Scan for the cell matching the given text and deliver its (x, y) coordinate at center. 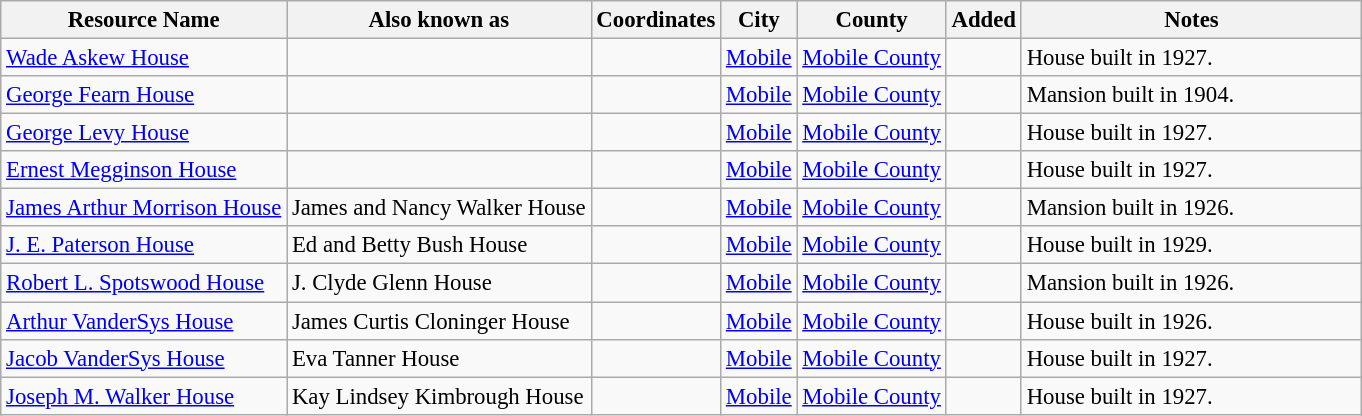
House built in 1926. (1191, 321)
Notes (1191, 20)
James Curtis Cloninger House (439, 321)
Wade Askew House (144, 58)
Also known as (439, 20)
George Levy House (144, 133)
Arthur VanderSys House (144, 321)
Coordinates (656, 20)
City (759, 20)
Ed and Betty Bush House (439, 245)
Kay Lindsey Kimbrough House (439, 396)
Jacob VanderSys House (144, 358)
George Fearn House (144, 95)
Resource Name (144, 20)
Mansion built in 1904. (1191, 95)
Ernest Megginson House (144, 170)
James Arthur Morrison House (144, 208)
J. E. Paterson House (144, 245)
James and Nancy Walker House (439, 208)
House built in 1929. (1191, 245)
Robert L. Spotswood House (144, 283)
J. Clyde Glenn House (439, 283)
County (872, 20)
Eva Tanner House (439, 358)
Added (984, 20)
Joseph M. Walker House (144, 396)
